Detect which cell encompasses the target text, then output its [x, y] center coordinate. 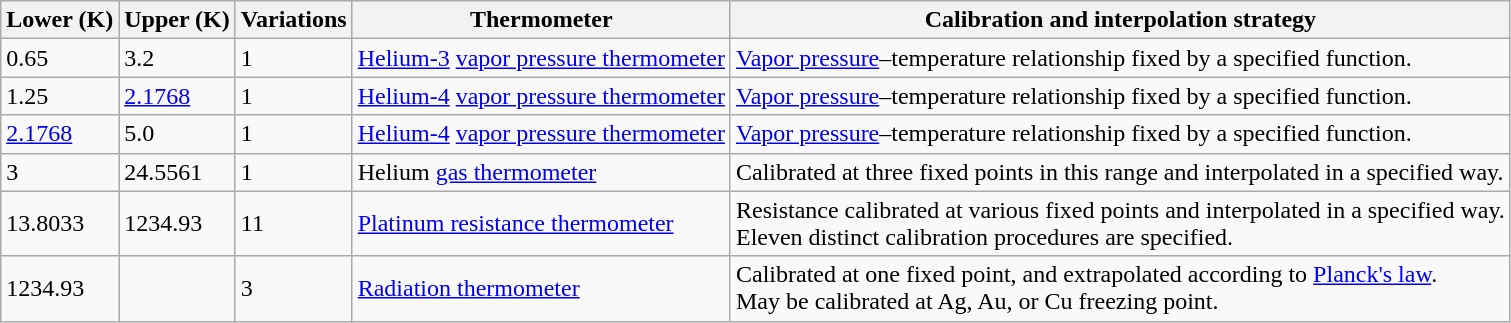
Upper (K) [178, 20]
Calibrated at three fixed points in this range and interpolated in a specified way. [1120, 172]
Lower (K) [60, 20]
Helium gas thermometer [541, 172]
Helium-3 vapor pressure thermometer [541, 58]
Calibrated at one fixed point, and extrapolated according to Planck's law.May be calibrated at Ag, Au, or Cu freezing point. [1120, 288]
1.25 [60, 96]
Thermometer [541, 20]
24.5561 [178, 172]
13.8033 [60, 224]
Resistance calibrated at various fixed points and interpolated in a specified way.Eleven distinct calibration procedures are specified. [1120, 224]
Variations [294, 20]
3.2 [178, 58]
0.65 [60, 58]
Radiation thermometer [541, 288]
5.0 [178, 134]
Platinum resistance thermometer [541, 224]
11 [294, 224]
Calibration and interpolation strategy [1120, 20]
